Detect which cell encompasses the target text, then output its (x, y) center coordinate. 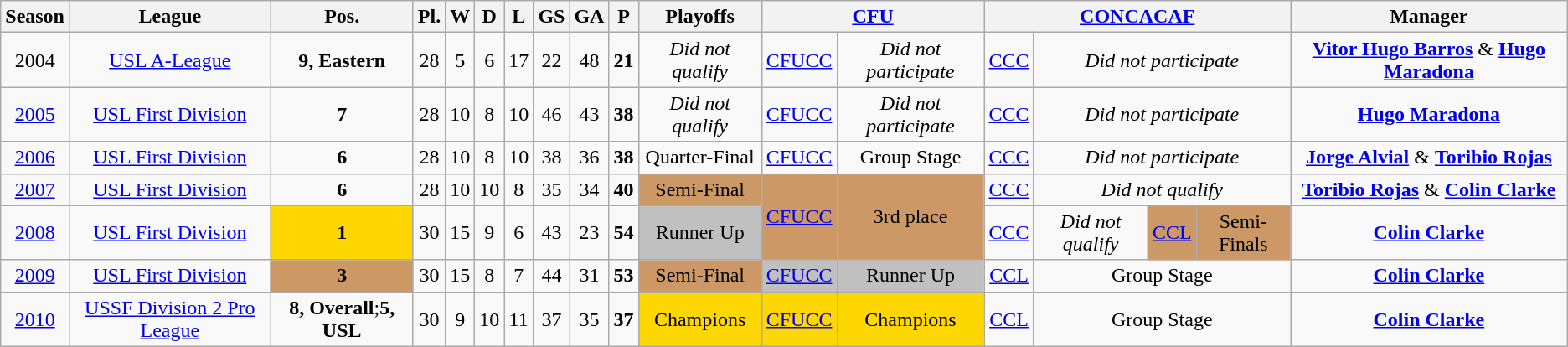
Manager (1429, 17)
31 (590, 276)
D (489, 17)
W (461, 17)
9, Eastern (342, 60)
1 (342, 233)
11 (519, 319)
Pos. (342, 17)
CONCACAF (1137, 17)
Playoffs (700, 17)
2008 (35, 233)
CFU (873, 17)
23 (590, 233)
46 (551, 114)
48 (590, 60)
3rd place (910, 216)
17 (519, 60)
Hugo Maradona (1429, 114)
21 (623, 60)
USL A-League (169, 60)
5 (461, 60)
2005 (35, 114)
2010 (35, 319)
2004 (35, 60)
Jorge Alvial & Toribio Rojas (1429, 158)
2007 (35, 189)
L (519, 17)
USSF Division 2 Pro League (169, 319)
Season (35, 17)
40 (623, 189)
2009 (35, 276)
54 (623, 233)
GA (590, 17)
2006 (35, 158)
3 (342, 276)
22 (551, 60)
53 (623, 276)
Toribio Rojas & Colin Clarke (1429, 189)
GS (551, 17)
36 (590, 158)
44 (551, 276)
Semi-Finals (1243, 233)
Vitor Hugo Barros & Hugo Maradona (1429, 60)
34 (590, 189)
League (169, 17)
P (623, 17)
8, Overall;5, USL (342, 319)
Pl. (429, 17)
Quarter-Final (700, 158)
